From the cell containing the given text, extract its center point as [x, y] coordinate. 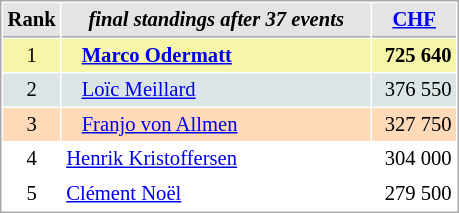
Clément Noël [216, 194]
1 [32, 56]
2 [32, 90]
Loïc Meillard [216, 90]
327 750 [414, 124]
Marco Odermatt [216, 56]
725 640 [414, 56]
279 500 [414, 194]
376 550 [414, 90]
Henrik Kristoffersen [216, 158]
4 [32, 158]
304 000 [414, 158]
CHF [414, 20]
5 [32, 194]
3 [32, 124]
Rank [32, 20]
final standings after 37 events [216, 20]
Franjo von Allmen [216, 124]
